Return the [x, y] coordinate for the center point of the cell that contains the specified text.  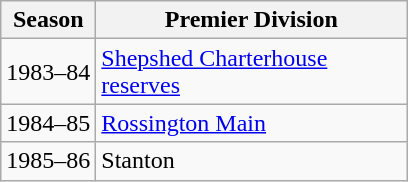
1985–86 [48, 161]
Season [48, 20]
1983–84 [48, 72]
Stanton [252, 161]
Shepshed Charterhouse reserves [252, 72]
Rossington Main [252, 123]
1984–85 [48, 123]
Premier Division [252, 20]
